Search for the cell housing the specified text and yield its (X, Y) center coordinate. 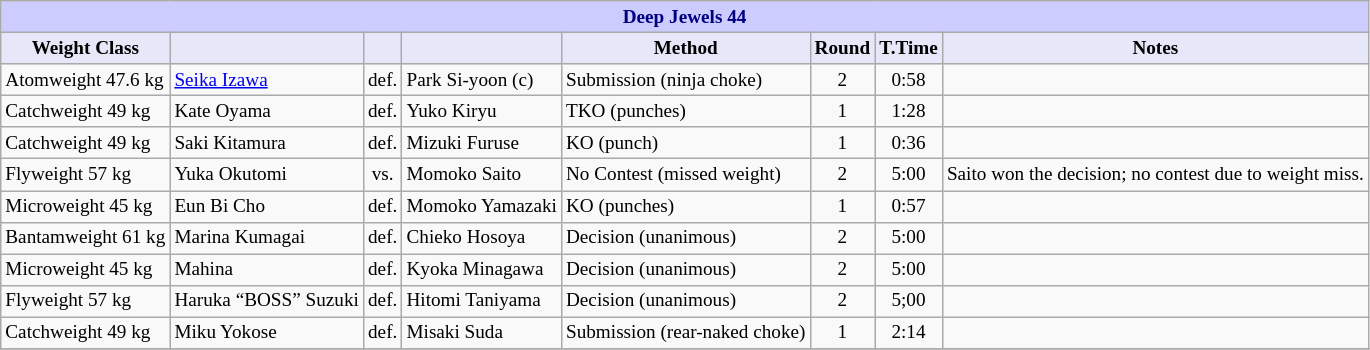
Misaki Suda (482, 333)
0:58 (909, 80)
Momoko Saito (482, 175)
Yuko Kiryu (482, 111)
No Contest (missed weight) (686, 175)
Saki Kitamura (267, 143)
Chieko Hosoya (482, 238)
Miku Yokose (267, 333)
Park Si-yoon (c) (482, 80)
KO (punch) (686, 143)
Seika Izawa (267, 80)
KO (punches) (686, 206)
0:57 (909, 206)
Saito won the decision; no contest due to weight miss. (1155, 175)
Momoko Yamazaki (482, 206)
Eun Bi Cho (267, 206)
Haruka “BOSS” Suzuki (267, 301)
Bantamweight 61 kg (86, 238)
Submission (rear-naked choke) (686, 333)
5;00 (909, 301)
vs. (382, 175)
Kate Oyama (267, 111)
Submission (ninja choke) (686, 80)
Notes (1155, 48)
Deep Jewels 44 (685, 17)
Round (842, 48)
2:14 (909, 333)
Method (686, 48)
TKO (punches) (686, 111)
1:28 (909, 111)
Marina Kumagai (267, 238)
Atomweight 47.6 kg (86, 80)
Weight Class (86, 48)
0:36 (909, 143)
Mahina (267, 270)
Mizuki Furuse (482, 143)
T.Time (909, 48)
Yuka Okutomi (267, 175)
Hitomi Taniyama (482, 301)
Kyoka Minagawa (482, 270)
